Output the [X, Y] coordinate of the center of the cell containing the given text.  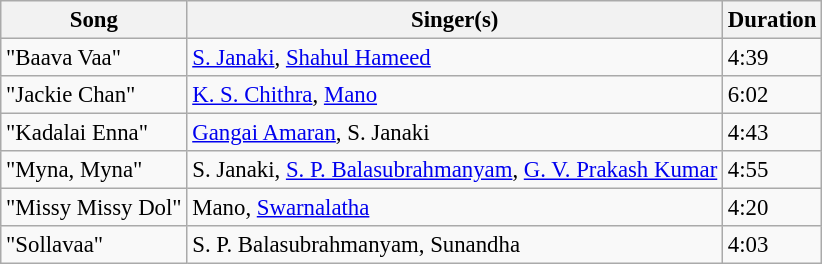
4:03 [772, 245]
Mano, Swarnalatha [455, 208]
6:02 [772, 95]
"Kadalai Enna" [94, 133]
Singer(s) [455, 20]
"Myna, Myna" [94, 170]
Gangai Amaran, S. Janaki [455, 133]
S. Janaki, Shahul Hameed [455, 58]
Song [94, 20]
Duration [772, 20]
"Jackie Chan" [94, 95]
4:43 [772, 133]
4:20 [772, 208]
"Missy Missy Dol" [94, 208]
"Baava Vaa" [94, 58]
"Sollavaa" [94, 245]
S. Janaki, S. P. Balasubrahmanyam, G. V. Prakash Kumar [455, 170]
4:55 [772, 170]
4:39 [772, 58]
S. P. Balasubrahmanyam, Sunandha [455, 245]
K. S. Chithra, Mano [455, 95]
